Locate the cell with the specified text and output its [X, Y] center coordinate. 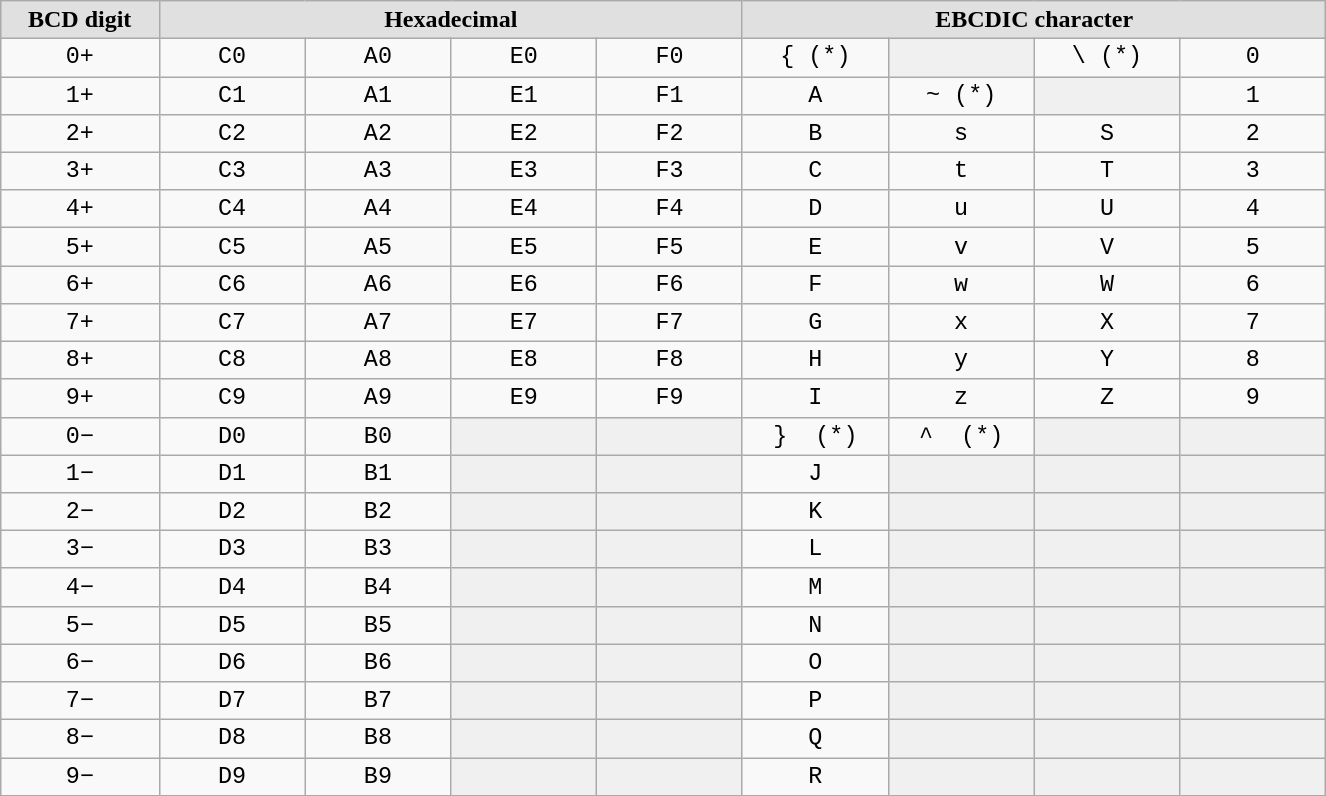
A8 [378, 360]
E7 [524, 323]
D [815, 209]
Hexadecimal [450, 20]
D3 [232, 550]
4− [80, 587]
C1 [232, 96]
7− [80, 701]
A5 [378, 247]
E [815, 247]
A3 [378, 171]
^ (*) [961, 436]
F7 [670, 323]
P [815, 701]
C8 [232, 360]
\ (*) [1107, 58]
2+ [80, 133]
1− [80, 474]
H [815, 360]
C [815, 171]
S [1107, 133]
EBCDIC character [1034, 20]
C6 [232, 285]
A [815, 96]
T [1107, 171]
7 [1253, 323]
w [961, 285]
5+ [80, 247]
5 [1253, 247]
B5 [378, 625]
F6 [670, 285]
s [961, 133]
0+ [80, 58]
5− [80, 625]
U [1107, 209]
F3 [670, 171]
F9 [670, 398]
6+ [80, 285]
9+ [80, 398]
A7 [378, 323]
Y [1107, 360]
B2 [378, 512]
0 [1253, 58]
F0 [670, 58]
E5 [524, 247]
8+ [80, 360]
K [815, 512]
C5 [232, 247]
W [1107, 285]
I [815, 398]
A9 [378, 398]
V [1107, 247]
9− [80, 777]
u [961, 209]
C4 [232, 209]
B4 [378, 587]
B8 [378, 739]
J [815, 474]
F1 [670, 96]
D4 [232, 587]
B1 [378, 474]
A0 [378, 58]
4+ [80, 209]
6 [1253, 285]
M [815, 587]
2− [80, 512]
D2 [232, 512]
E1 [524, 96]
B9 [378, 777]
E3 [524, 171]
C3 [232, 171]
E8 [524, 360]
3+ [80, 171]
G [815, 323]
F4 [670, 209]
3 [1253, 171]
L [815, 550]
F5 [670, 247]
Z [1107, 398]
C7 [232, 323]
C2 [232, 133]
2 [1253, 133]
Q [815, 739]
E4 [524, 209]
B6 [378, 663]
O [815, 663]
7+ [80, 323]
C9 [232, 398]
E0 [524, 58]
D5 [232, 625]
E2 [524, 133]
F [815, 285]
D9 [232, 777]
y [961, 360]
v [961, 247]
} (*) [815, 436]
B0 [378, 436]
D6 [232, 663]
1+ [80, 96]
1 [1253, 96]
0− [80, 436]
x [961, 323]
D1 [232, 474]
BCD digit [80, 20]
F2 [670, 133]
B7 [378, 701]
B3 [378, 550]
6− [80, 663]
R [815, 777]
A4 [378, 209]
F8 [670, 360]
{ (*) [815, 58]
C0 [232, 58]
t [961, 171]
~ (*) [961, 96]
3− [80, 550]
A2 [378, 133]
A6 [378, 285]
4 [1253, 209]
8− [80, 739]
X [1107, 323]
9 [1253, 398]
B [815, 133]
D8 [232, 739]
N [815, 625]
E6 [524, 285]
D7 [232, 701]
A1 [378, 96]
D0 [232, 436]
8 [1253, 360]
E9 [524, 398]
z [961, 398]
